For the text-containing cell, return its midpoint in [X, Y] coordinate format. 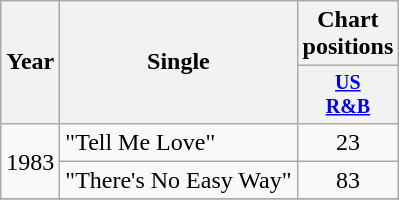
83 [348, 180]
Single [178, 62]
1983 [30, 161]
Year [30, 62]
"Tell Me Love" [178, 142]
"There's No Easy Way" [178, 180]
Chart positions [348, 34]
USR&B [348, 94]
23 [348, 142]
